Scan for the cell matching the given text and deliver its (X, Y) coordinate at center. 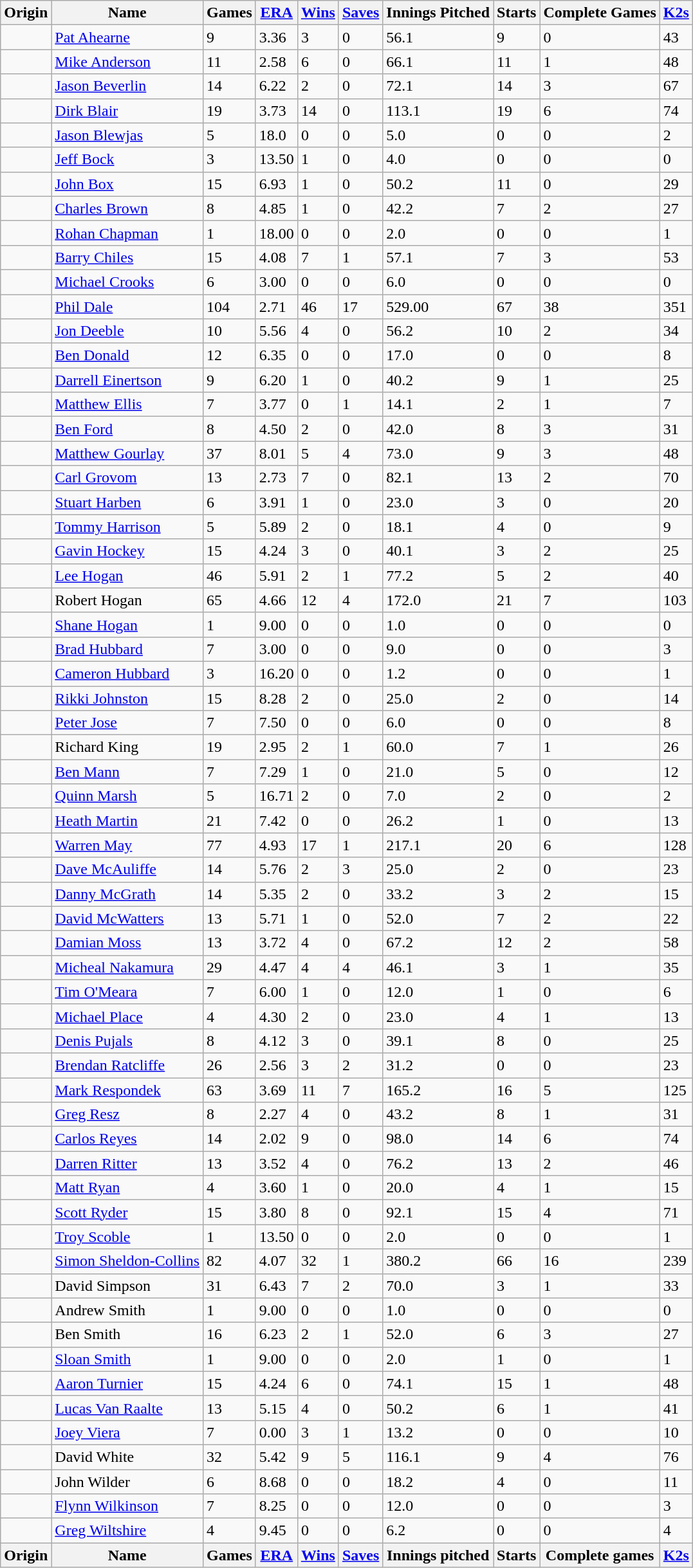
Jeff Bock (127, 160)
Ben Ford (127, 429)
76.2 (438, 1163)
Stuart Harben (127, 502)
Barry Chiles (127, 257)
67.2 (438, 943)
35 (676, 967)
Carl Grovom (127, 478)
5.35 (277, 894)
Danny McGrath (127, 894)
Shane Hogan (127, 624)
8.01 (277, 453)
6.43 (277, 1286)
26.2 (438, 821)
5.15 (277, 1408)
Dave McAuliffe (127, 870)
8.68 (277, 1481)
56.1 (438, 37)
6.20 (277, 380)
71 (676, 1212)
57.1 (438, 257)
9.45 (277, 1531)
Jason Blewjas (127, 135)
53 (676, 257)
9.0 (438, 649)
Matt Ryan (127, 1188)
5.91 (277, 576)
Jon Deeble (127, 331)
Rikki Johnston (127, 698)
56.2 (438, 331)
Matthew Ellis (127, 405)
Phil Dale (127, 307)
6.22 (277, 86)
3.52 (277, 1163)
7.42 (277, 821)
17.0 (438, 356)
6.2 (438, 1531)
4.47 (277, 967)
Michael Place (127, 1016)
4.12 (277, 1041)
Quinn Marsh (127, 796)
4.0 (438, 160)
3.73 (277, 111)
8.28 (277, 698)
2.58 (277, 62)
2.27 (277, 1115)
3.91 (277, 502)
38 (600, 307)
Ben Mann (127, 772)
John Wilder (127, 1481)
5.42 (277, 1457)
39.1 (438, 1041)
43 (676, 37)
7.0 (438, 796)
31.2 (438, 1065)
18.0 (277, 135)
73.0 (438, 453)
20.0 (438, 1188)
Denis Pujals (127, 1041)
128 (676, 845)
Darrell Einertson (127, 380)
63 (230, 1090)
82.1 (438, 478)
5.71 (277, 918)
Rohan Chapman (127, 233)
Innings pitched (438, 1555)
David McWatters (127, 918)
125 (676, 1090)
4.08 (277, 257)
Darren Ritter (127, 1163)
2.56 (277, 1065)
John Box (127, 184)
6.23 (277, 1335)
34 (676, 331)
70.0 (438, 1286)
116.1 (438, 1457)
6.00 (277, 992)
74.1 (438, 1383)
Flynn Wilkinson (127, 1506)
33.2 (438, 894)
Greg Wiltshire (127, 1531)
Dirk Blair (127, 111)
Simon Sheldon-Collins (127, 1261)
2.95 (277, 747)
239 (676, 1261)
76 (676, 1457)
40 (676, 576)
104 (230, 307)
David White (127, 1457)
58 (676, 943)
Warren May (127, 845)
66.1 (438, 62)
Tim O'Meara (127, 992)
Pat Ahearne (127, 37)
4.30 (277, 1016)
2.73 (277, 478)
172.0 (438, 600)
Aaron Turnier (127, 1383)
37 (230, 453)
92.1 (438, 1212)
Troy Scoble (127, 1237)
33 (676, 1286)
5.56 (277, 331)
3.36 (277, 37)
Innings Pitched (438, 13)
16.71 (277, 796)
7.50 (277, 723)
Sloan Smith (127, 1359)
3.80 (277, 1212)
3.60 (277, 1188)
77.2 (438, 576)
18.2 (438, 1481)
4.93 (277, 845)
3.69 (277, 1090)
4.85 (277, 208)
Micheal Nakamura (127, 967)
Carlos Reyes (127, 1139)
46.1 (438, 967)
40.1 (438, 551)
66 (517, 1261)
Heath Martin (127, 821)
Jason Beverlin (127, 86)
Scott Ryder (127, 1212)
351 (676, 307)
82 (230, 1261)
43.2 (438, 1115)
Peter Jose (127, 723)
103 (676, 600)
3.72 (277, 943)
113.1 (438, 111)
3.77 (277, 405)
Gavin Hockey (127, 551)
Damian Moss (127, 943)
Mark Respondek (127, 1090)
13.2 (438, 1432)
Michael Crooks (127, 282)
77 (230, 845)
Lee Hogan (127, 576)
6.93 (277, 184)
42.2 (438, 208)
60.0 (438, 747)
David Simpson (127, 1286)
5.76 (277, 870)
Richard King (127, 747)
Complete Games (600, 13)
41 (676, 1408)
Robert Hogan (127, 600)
529.00 (438, 307)
70 (676, 478)
40.2 (438, 380)
16.20 (277, 673)
98.0 (438, 1139)
217.1 (438, 845)
8.25 (277, 1506)
Ben Smith (127, 1335)
Matthew Gourlay (127, 453)
165.2 (438, 1090)
380.2 (438, 1261)
7.29 (277, 772)
2.71 (277, 307)
5.89 (277, 527)
Lucas Van Raalte (127, 1408)
1.2 (438, 673)
Joey Viera (127, 1432)
Charles Brown (127, 208)
14.1 (438, 405)
42.0 (438, 429)
Brendan Ratcliffe (127, 1065)
21.0 (438, 772)
Andrew Smith (127, 1310)
4.50 (277, 429)
Tommy Harrison (127, 527)
6.35 (277, 356)
72.1 (438, 86)
Complete games (600, 1555)
18.1 (438, 527)
4.66 (277, 600)
22 (676, 918)
Greg Resz (127, 1115)
Cameron Hubbard (127, 673)
Ben Donald (127, 356)
65 (230, 600)
2.02 (277, 1139)
Brad Hubbard (127, 649)
18.00 (277, 233)
Mike Anderson (127, 62)
0.00 (277, 1432)
5.0 (438, 135)
4.07 (277, 1261)
